Return [X, Y] of the center of cell containing provided text 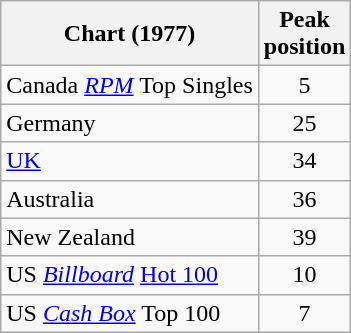
US Billboard Hot 100 [130, 275]
Australia [130, 199]
7 [304, 313]
New Zealand [130, 237]
US Cash Box Top 100 [130, 313]
10 [304, 275]
Chart (1977) [130, 34]
34 [304, 161]
Canada RPM Top Singles [130, 85]
5 [304, 85]
Germany [130, 123]
Peakposition [304, 34]
36 [304, 199]
39 [304, 237]
25 [304, 123]
UK [130, 161]
